Determine the (X, Y) coordinate at the center of the cell enclosing the given text.  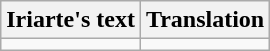
Iriarte's text (71, 20)
Translation (204, 20)
